Capture the cell that displays the provided text and extract its (X, Y) central coordinate. 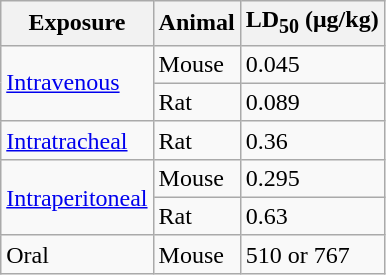
Intraperitoneal (77, 197)
0.045 (312, 64)
0.089 (312, 102)
LD50 (μg/kg) (312, 23)
Animal (196, 23)
0.295 (312, 178)
0.63 (312, 216)
0.36 (312, 140)
Oral (77, 254)
510 or 767 (312, 254)
Intravenous (77, 83)
Exposure (77, 23)
Intratracheal (77, 140)
